Output the (X, Y) coordinate of the center of the cell containing the given text.  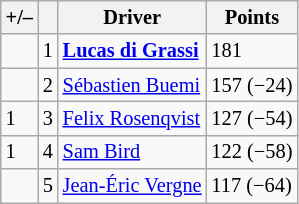
117 (−64) (252, 186)
Points (252, 17)
Jean-Éric Vergne (132, 186)
Felix Rosenqvist (132, 118)
5 (48, 186)
+/– (20, 17)
Driver (132, 17)
Sam Bird (132, 152)
2 (48, 85)
157 (−24) (252, 85)
Lucas di Grassi (132, 51)
3 (48, 118)
122 (−58) (252, 152)
4 (48, 152)
181 (252, 51)
Sébastien Buemi (132, 85)
127 (−54) (252, 118)
